Extract the [x, y] coordinate from the center of the cell holding the provided text.  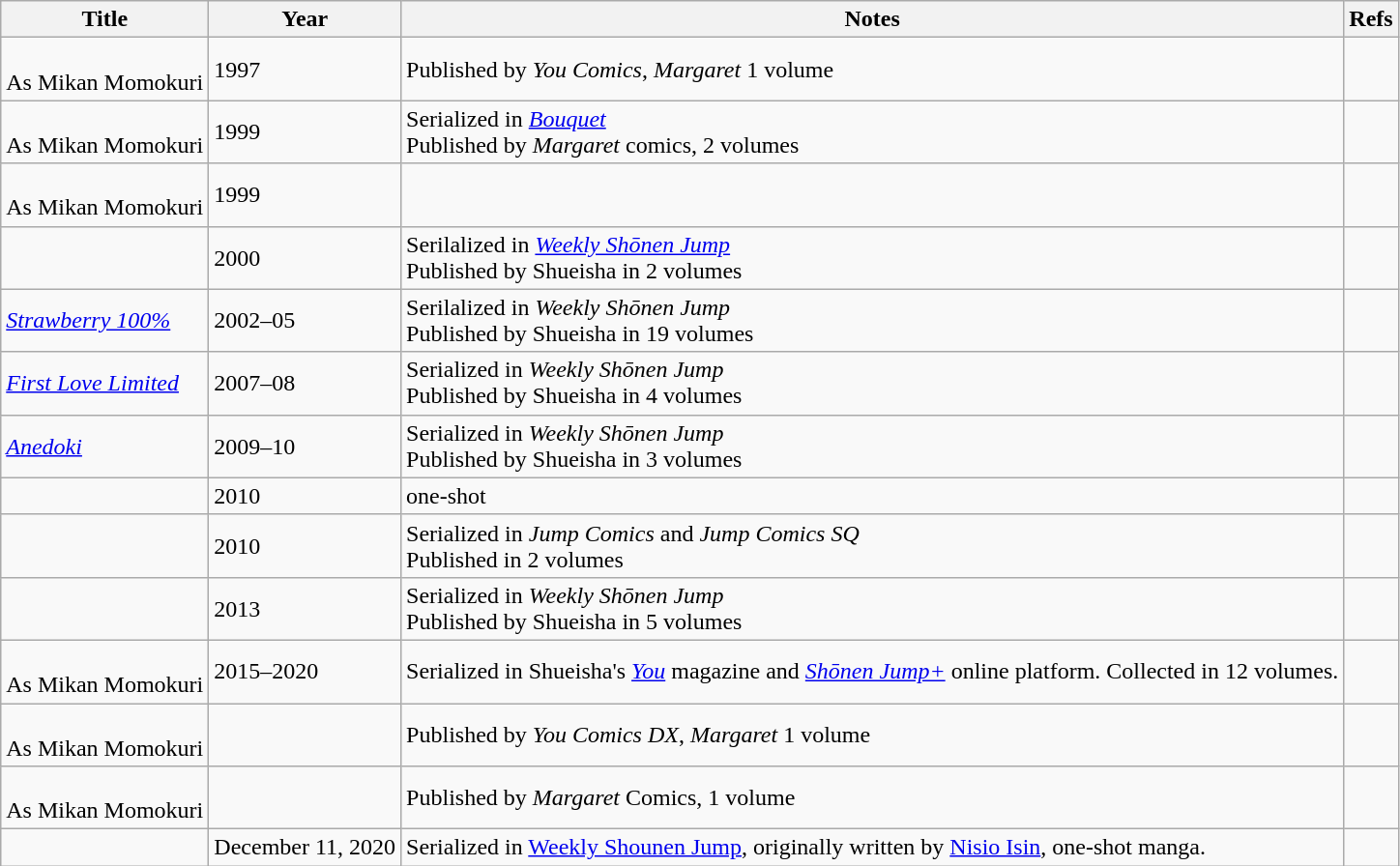
Serialized in Shueisha's You magazine and Shōnen Jump+ online platform. Collected in 12 volumes. [872, 671]
Serialized in Weekly Shounen Jump, originally written by Nisio Isin, one-shot manga. [872, 848]
Serilalized in Weekly Shōnen JumpPublished by Shueisha in 19 volumes [872, 321]
2007–08 [306, 383]
Anedoki [104, 447]
Serilalized in Weekly Shōnen JumpPublished by Shueisha in 2 volumes [872, 257]
one-shot [872, 496]
Year [306, 19]
2000 [306, 257]
Published by Margaret Comics, 1 volume [872, 798]
2009–10 [306, 447]
Title [104, 19]
First Love Limited [104, 383]
Serialized in BouquetPublished by Margaret comics, 2 volumes [872, 131]
Serialized in Weekly Shōnen JumpPublished by Shueisha in 3 volumes [872, 447]
Published by You Comics DX, Margaret 1 volume [872, 735]
Refs [1371, 19]
2015–2020 [306, 671]
2002–05 [306, 321]
Strawberry 100% [104, 321]
Serialized in Weekly Shōnen JumpPublished by Shueisha in 5 volumes [872, 609]
December 11, 2020 [306, 848]
Serialized in Weekly Shōnen JumpPublished by Shueisha in 4 volumes [872, 383]
2013 [306, 609]
Serialized in Jump Comics and Jump Comics SQPublished in 2 volumes [872, 545]
Notes [872, 19]
Published by You Comics, Margaret 1 volume [872, 70]
1997 [306, 70]
